Identify which cell holds the provided text, then report its [X, Y] central coordinate. 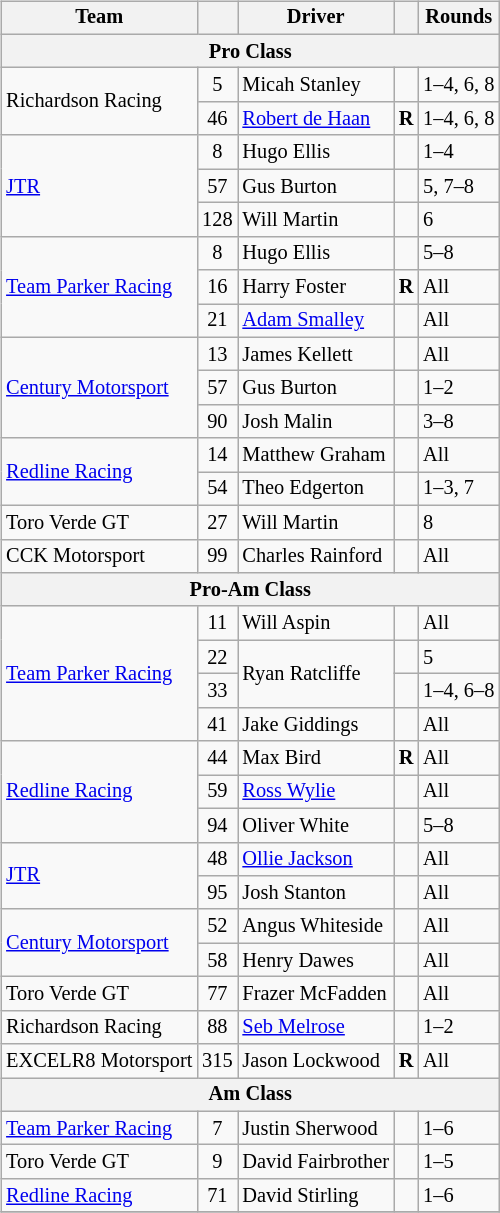
7 [217, 1128]
Charles Rainford [316, 556]
Jason Lockwood [316, 1061]
Angus Whiteside [316, 926]
16 [217, 287]
1–4 [458, 152]
Am Class [250, 1095]
Team [99, 18]
Matthew Graham [316, 455]
99 [217, 556]
59 [217, 792]
52 [217, 926]
21 [217, 321]
Frazer McFadden [316, 994]
6 [458, 220]
1–5 [458, 1162]
11 [217, 623]
9 [217, 1162]
Seb Melrose [316, 1027]
Theo Edgerton [316, 489]
Ollie Jackson [316, 859]
Josh Malin [316, 422]
Driver [316, 18]
88 [217, 1027]
Micah Stanley [316, 85]
Rounds [458, 18]
Ryan Ratcliffe [316, 674]
Justin Sherwood [316, 1128]
Henry Dawes [316, 960]
54 [217, 489]
77 [217, 994]
James Kellett [316, 354]
5, 7–8 [458, 186]
46 [217, 119]
Pro Class [250, 51]
CCK Motorsport [99, 556]
48 [217, 859]
Adam Smalley [316, 321]
41 [217, 724]
Max Bird [316, 758]
58 [217, 960]
22 [217, 657]
David Stirling [316, 1196]
27 [217, 522]
Harry Foster [316, 287]
94 [217, 825]
1–4, 6–8 [458, 691]
EXCELR8 Motorsport [99, 1061]
Jake Giddings [316, 724]
33 [217, 691]
Pro-Am Class [250, 590]
3–8 [458, 422]
Ross Wylie [316, 792]
Will Aspin [316, 623]
14 [217, 455]
315 [217, 1061]
1–3, 7 [458, 489]
Robert de Haan [316, 119]
44 [217, 758]
David Fairbrother [316, 1162]
Josh Stanton [316, 893]
90 [217, 422]
95 [217, 893]
128 [217, 220]
71 [217, 1196]
Oliver White [316, 825]
13 [217, 354]
